Extract the (x, y) coordinate from the center of the cell holding the provided text.  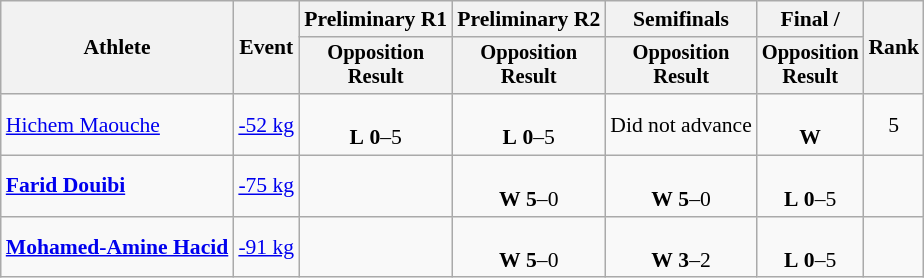
Hichem Maouche (118, 124)
Semifinals (681, 19)
Event (266, 48)
W 3–2 (681, 248)
5 (894, 124)
Rank (894, 48)
Farid Douibi (118, 186)
W (810, 124)
Final / (810, 19)
Preliminary R1 (376, 19)
-52 kg (266, 124)
Athlete (118, 48)
-75 kg (266, 186)
Preliminary R2 (528, 19)
Mohamed-Amine Hacid (118, 248)
-91 kg (266, 248)
Did not advance (681, 124)
